Search for the cell housing the specified text and yield its [x, y] center coordinate. 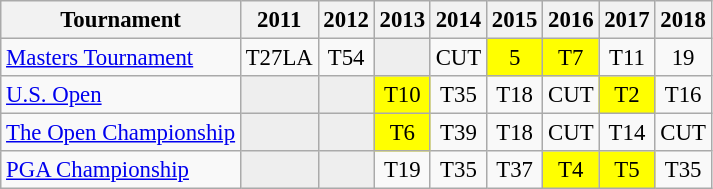
T14 [627, 133]
T7 [571, 58]
2015 [515, 20]
2011 [279, 20]
2018 [683, 20]
5 [515, 58]
2014 [458, 20]
19 [683, 58]
U.S. Open [121, 95]
T27LA [279, 58]
T37 [515, 170]
T2 [627, 95]
T39 [458, 133]
Masters Tournament [121, 58]
2013 [402, 20]
T54 [346, 58]
T16 [683, 95]
2012 [346, 20]
Tournament [121, 20]
T19 [402, 170]
T6 [402, 133]
T4 [571, 170]
T10 [402, 95]
T11 [627, 58]
2017 [627, 20]
PGA Championship [121, 170]
T5 [627, 170]
The Open Championship [121, 133]
2016 [571, 20]
